Determine the (x, y) coordinate at the center of the cell enclosing the given text.  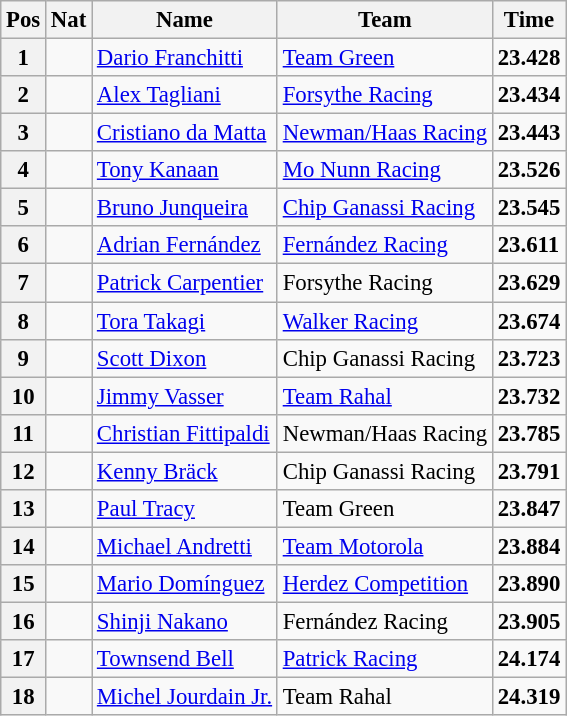
24.319 (528, 697)
Adrian Fernández (185, 245)
12 (24, 471)
5 (24, 208)
Patrick Carpentier (185, 283)
6 (24, 245)
Patrick Racing (384, 659)
Townsend Bell (185, 659)
23.526 (528, 170)
Mo Nunn Racing (384, 170)
Time (528, 20)
Team Motorola (384, 546)
14 (24, 546)
23.434 (528, 95)
Michel Jourdain Jr. (185, 697)
23.791 (528, 471)
17 (24, 659)
23.732 (528, 396)
Walker Racing (384, 321)
Name (185, 20)
10 (24, 396)
Cristiano da Matta (185, 133)
Bruno Junqueira (185, 208)
Shinji Nakano (185, 621)
23.847 (528, 509)
9 (24, 358)
Scott Dixon (185, 358)
Pos (24, 20)
Jimmy Vasser (185, 396)
18 (24, 697)
4 (24, 170)
16 (24, 621)
23.443 (528, 133)
23.629 (528, 283)
Nat (69, 20)
15 (24, 584)
Paul Tracy (185, 509)
Tora Takagi (185, 321)
3 (24, 133)
1 (24, 58)
23.785 (528, 433)
23.723 (528, 358)
Kenny Bräck (185, 471)
8 (24, 321)
23.611 (528, 245)
23.674 (528, 321)
Team (384, 20)
Tony Kanaan (185, 170)
23.884 (528, 546)
Mario Domínguez (185, 584)
Alex Tagliani (185, 95)
23.890 (528, 584)
Dario Franchitti (185, 58)
13 (24, 509)
11 (24, 433)
23.428 (528, 58)
23.905 (528, 621)
23.545 (528, 208)
2 (24, 95)
Herdez Competition (384, 584)
Michael Andretti (185, 546)
Christian Fittipaldi (185, 433)
24.174 (528, 659)
7 (24, 283)
